Capture the cell that displays the provided text and extract its (X, Y) central coordinate. 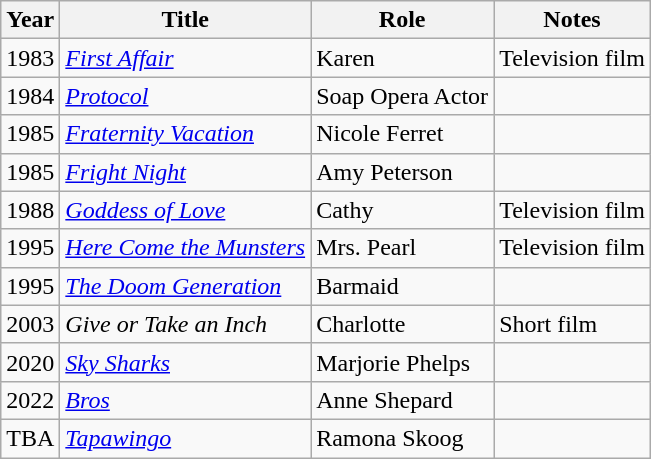
Protocol (186, 96)
Cathy (402, 210)
Barmaid (402, 286)
Karen (402, 58)
Nicole Ferret (402, 134)
2022 (30, 400)
Soap Opera Actor (402, 96)
Give or Take an Inch (186, 324)
The Doom Generation (186, 286)
1988 (30, 210)
Amy Peterson (402, 172)
Short film (572, 324)
Here Come the Munsters (186, 248)
Sky Sharks (186, 362)
Fright Night (186, 172)
Ramona Skoog (402, 438)
Notes (572, 20)
Tapawingo (186, 438)
2003 (30, 324)
Year (30, 20)
First Affair (186, 58)
1984 (30, 96)
Goddess of Love (186, 210)
TBA (30, 438)
Charlotte (402, 324)
Title (186, 20)
Fraternity Vacation (186, 134)
2020 (30, 362)
Marjorie Phelps (402, 362)
Anne Shepard (402, 400)
Bros (186, 400)
1983 (30, 58)
Role (402, 20)
Mrs. Pearl (402, 248)
